Scan for the cell matching the given text and deliver its (x, y) coordinate at center. 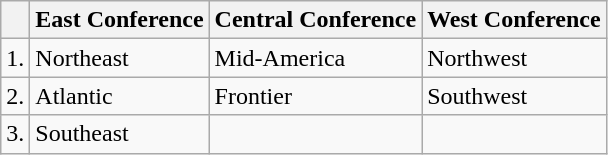
East Conference (120, 20)
1. (16, 58)
Atlantic (120, 96)
2. (16, 96)
3. (16, 134)
Mid-America (316, 58)
Frontier (316, 96)
Northwest (514, 58)
Southwest (514, 96)
West Conference (514, 20)
Southeast (120, 134)
Northeast (120, 58)
Central Conference (316, 20)
